Detect which cell encompasses the target text, then output its [X, Y] center coordinate. 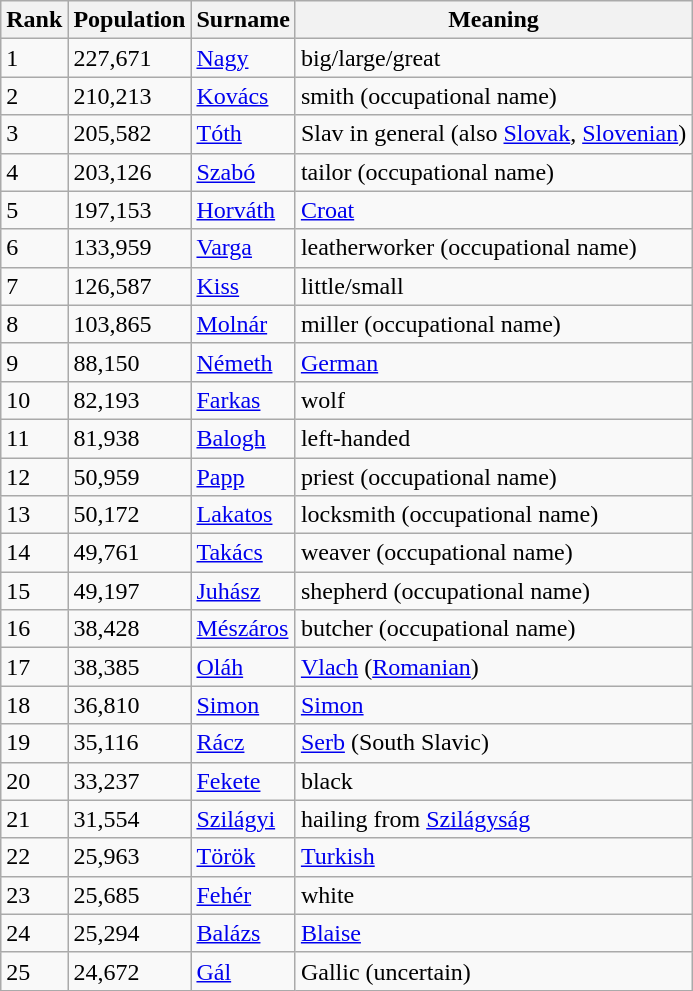
locksmith (occupational name) [493, 515]
25,685 [130, 895]
14 [34, 553]
16 [34, 629]
9 [34, 362]
Balázs [243, 933]
Fekete [243, 781]
50,172 [130, 515]
7 [34, 286]
15 [34, 591]
Tóth [243, 134]
black [493, 781]
left-handed [493, 438]
17 [34, 667]
white [493, 895]
smith (occupational name) [493, 96]
197,153 [130, 210]
210,213 [130, 96]
Gál [243, 971]
Serb (South Slavic) [493, 743]
3 [34, 134]
227,671 [130, 58]
25,963 [130, 857]
Szilágyi [243, 819]
Kovács [243, 96]
Szabó [243, 172]
Fehér [243, 895]
Takács [243, 553]
203,126 [130, 172]
Blaise [493, 933]
Slav in general (also Slovak, Slovenian) [493, 134]
leatherworker (occupational name) [493, 248]
8 [34, 324]
18 [34, 705]
big/large/great [493, 58]
hailing from Szilágyság [493, 819]
22 [34, 857]
priest (occupational name) [493, 477]
tailor (occupational name) [493, 172]
Kiss [243, 286]
38,385 [130, 667]
Nagy [243, 58]
Meaning [493, 20]
50,959 [130, 477]
butcher (occupational name) [493, 629]
Rácz [243, 743]
49,761 [130, 553]
Juhász [243, 591]
2 [34, 96]
13 [34, 515]
20 [34, 781]
Surname [243, 20]
Balogh [243, 438]
24,672 [130, 971]
Rank [34, 20]
Papp [243, 477]
12 [34, 477]
Vlach (Romanian) [493, 667]
35,116 [130, 743]
Lakatos [243, 515]
36,810 [130, 705]
10 [34, 400]
German [493, 362]
82,193 [130, 400]
24 [34, 933]
miller (occupational name) [493, 324]
wolf [493, 400]
38,428 [130, 629]
103,865 [130, 324]
Varga [243, 248]
23 [34, 895]
Farkas [243, 400]
133,959 [130, 248]
Population [130, 20]
31,554 [130, 819]
49,197 [130, 591]
4 [34, 172]
33,237 [130, 781]
88,150 [130, 362]
1 [34, 58]
19 [34, 743]
11 [34, 438]
Gallic (uncertain) [493, 971]
Molnár [243, 324]
Croat [493, 210]
6 [34, 248]
205,582 [130, 134]
Török [243, 857]
shepherd (occupational name) [493, 591]
Mészáros [243, 629]
little/small [493, 286]
81,938 [130, 438]
21 [34, 819]
Horváth [243, 210]
5 [34, 210]
weaver (occupational name) [493, 553]
126,587 [130, 286]
Oláh [243, 667]
25 [34, 971]
Németh [243, 362]
Turkish [493, 857]
25,294 [130, 933]
